Output the (x, y) coordinate of the center of the cell containing the given text.  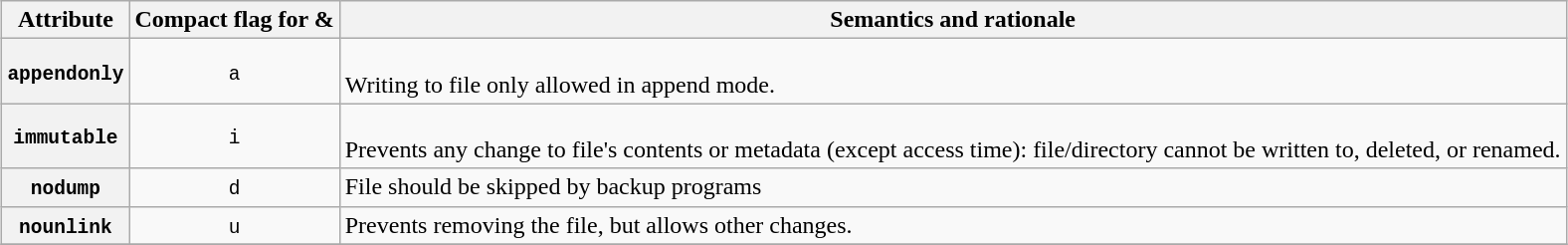
Prevents removing the file, but allows other changes. (953, 225)
a (235, 72)
File should be skipped by backup programs (953, 187)
immutable (66, 135)
Compact flag for & (235, 20)
Prevents any change to file's contents or metadata (except access time): file/directory cannot be written to, deleted, or renamed. (953, 135)
Attribute (66, 20)
appendonly (66, 72)
d (235, 187)
Semantics and rationale (953, 20)
u (235, 225)
Writing to file only allowed in append mode. (953, 72)
nodump (66, 187)
nounlink (66, 225)
i (235, 135)
